Return the (X, Y) coordinate for the center point of the cell that contains the specified text.  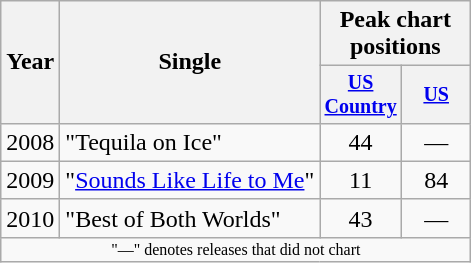
2009 (30, 180)
44 (361, 142)
2008 (30, 142)
"Best of Both Worlds" (190, 218)
"Tequila on Ice" (190, 142)
"Sounds Like Life to Me" (190, 180)
2010 (30, 218)
84 (436, 180)
US Country (361, 94)
11 (361, 180)
"—" denotes releases that did not chart (236, 249)
43 (361, 218)
US (436, 94)
Year (30, 62)
Peak chart positions (396, 34)
Single (190, 62)
